For the text-containing cell, return its midpoint in [X, Y] coordinate format. 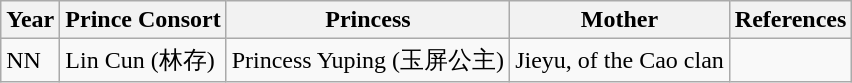
Mother [620, 20]
References [790, 20]
Princess Yuping (玉屏公主) [368, 60]
Jieyu, of the Cao clan [620, 60]
Prince Consort [143, 20]
NN [30, 60]
Year [30, 20]
Lin Cun (林存) [143, 60]
Princess [368, 20]
